Scan for the cell matching the given text and deliver its [x, y] coordinate at center. 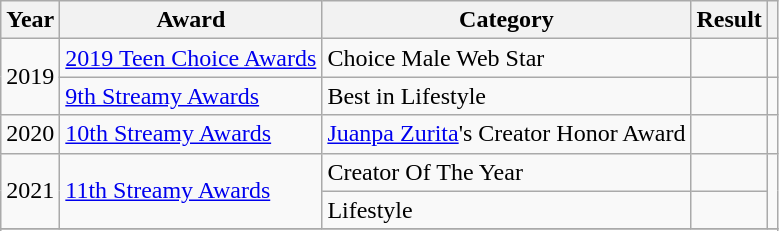
11th Streamy Awards [191, 191]
Lifestyle [506, 210]
Award [191, 20]
Result [729, 20]
Juanpa Zurita's Creator Honor Award [506, 134]
2019 Teen Choice Awards [191, 58]
Choice Male Web Star [506, 58]
Best in Lifestyle [506, 96]
Category [506, 20]
9th Streamy Awards [191, 96]
10th Streamy Awards [191, 134]
Year [30, 20]
2020 [30, 134]
2021 [30, 191]
2019 [30, 77]
Creator Of The Year [506, 172]
